Return (X, Y) of the center of cell containing provided text 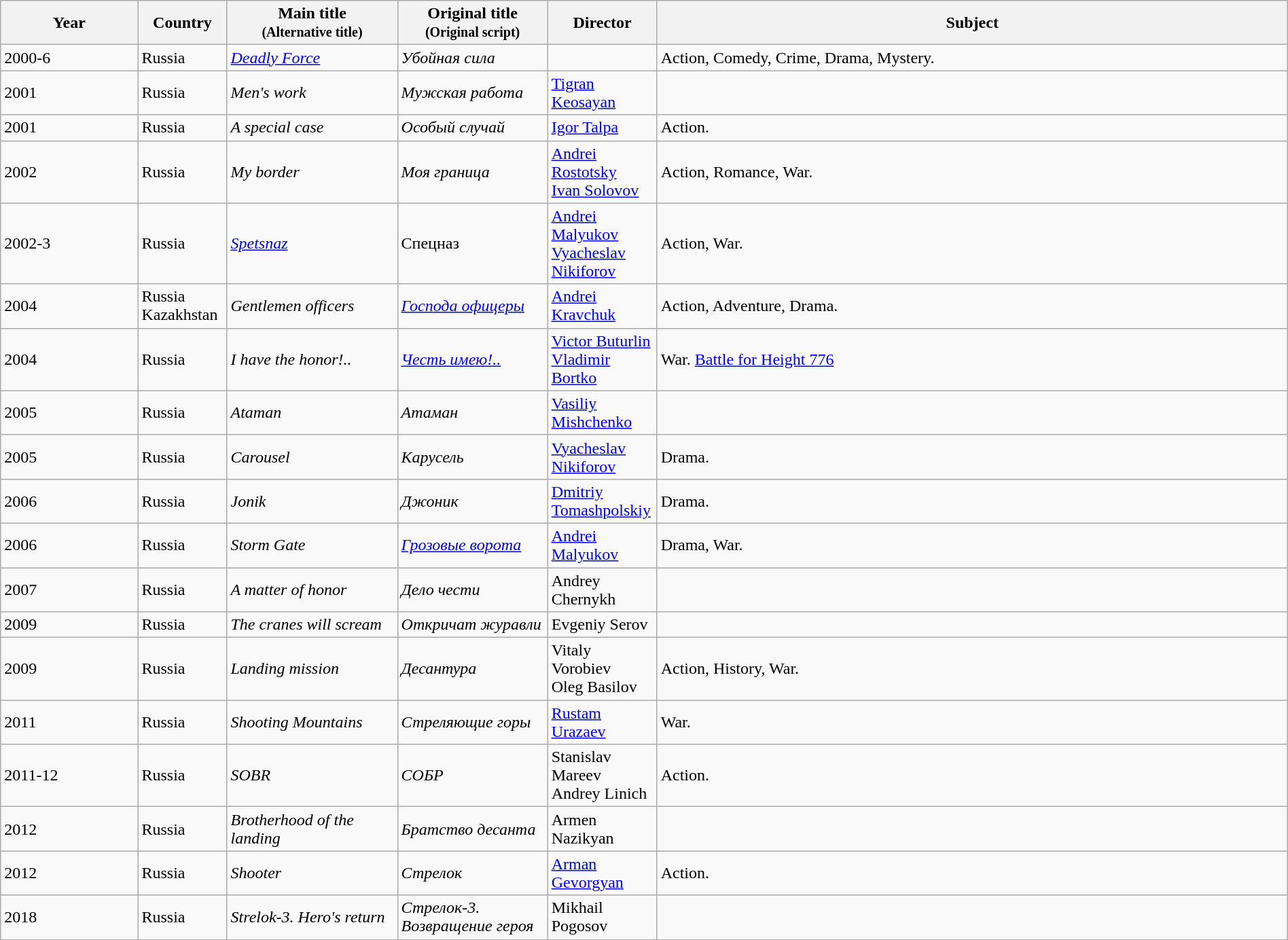
Main title(Alternative title) (312, 23)
Честь имею!.. (473, 359)
Andrei Kravchuk (602, 306)
Drama, War. (972, 545)
Andrei MalyukovVyacheslav Nikiforov (602, 243)
Атаман (473, 413)
Spetsnaz (312, 243)
Action, History, War. (972, 669)
Year (69, 23)
Спецназ (473, 243)
Откричат журавли (473, 625)
2018 (69, 917)
Господа офицеры (473, 306)
Igor Talpa (602, 128)
Shooting Mountains (312, 723)
Action, War. (972, 243)
War. (972, 723)
Vitaly VorobievOleg Basilov (602, 669)
Стрелок (473, 873)
A matter of honor (312, 590)
Карусель (473, 456)
Ataman (312, 413)
Action, Comedy, Crime, Drama, Mystery. (972, 58)
Andrei RostotskyIvan Solovov (602, 172)
Стрелок-3. Возвращение героя (473, 917)
Моя граница (473, 172)
Vyacheslav Nikiforov (602, 456)
Carousel (312, 456)
Rustam Urazaev (602, 723)
Andrei Malyukov (602, 545)
Особый случай (473, 128)
A special case (312, 128)
RussiaKazakhstan (182, 306)
2002-3 (69, 243)
Dmitriy Tomashpolskiy (602, 501)
Action, Romance, War. (972, 172)
Gentlemen officers (312, 306)
SOBR (312, 776)
Subject (972, 23)
I have the honor!.. (312, 359)
Andrey Chernykh (602, 590)
Country (182, 23)
Jonik (312, 501)
Стреляющие горы (473, 723)
Armen Nazikyan (602, 829)
Mikhail Pogosov (602, 917)
Убойная сила (473, 58)
Men's work (312, 92)
Stanislav MareevAndrey Linich (602, 776)
2002 (69, 172)
Братство десанта (473, 829)
Грозовые ворота (473, 545)
Deadly Force (312, 58)
Action, Adventure, Drama. (972, 306)
Arman Gevorgyan (602, 873)
Shooter (312, 873)
Tigran Keosayan (602, 92)
СОБР (473, 776)
Джоник (473, 501)
Director (602, 23)
Original title(Original script) (473, 23)
Landing mission (312, 669)
My border (312, 172)
War. Battle for Height 776 (972, 359)
2007 (69, 590)
Десантура (473, 669)
Vasiliy Mishchenko (602, 413)
Strelok-3. Hero's return (312, 917)
Victor ButurlinVladimir Bortko (602, 359)
2000-6 (69, 58)
Storm Gate (312, 545)
Brotherhood of the landing (312, 829)
The cranes will scream (312, 625)
Дело чести (473, 590)
Evgeniy Serov (602, 625)
2011-12 (69, 776)
Мужская работа (473, 92)
2011 (69, 723)
